Determine the (x, y) coordinate at the center of the cell enclosing the given text.  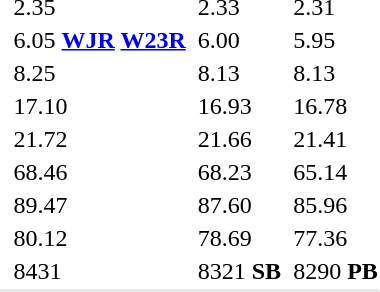
87.60 (239, 205)
68.46 (100, 172)
17.10 (100, 106)
21.72 (100, 139)
68.23 (239, 172)
5.95 (336, 40)
8431 (100, 271)
89.47 (100, 205)
80.12 (100, 238)
78.69 (239, 238)
65.14 (336, 172)
21.66 (239, 139)
77.36 (336, 238)
16.78 (336, 106)
8.25 (100, 73)
21.41 (336, 139)
6.00 (239, 40)
16.93 (239, 106)
85.96 (336, 205)
6.05 WJR W23R (100, 40)
8321 SB (239, 271)
8290 PB (336, 271)
